Scan for the cell matching the given text and deliver its [X, Y] coordinate at center. 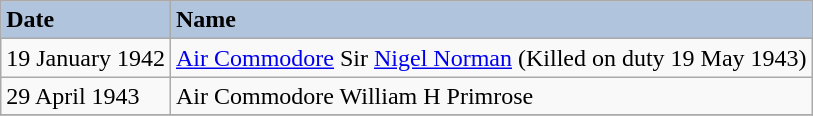
Date [86, 20]
29 April 1943 [86, 96]
19 January 1942 [86, 58]
Air Commodore Sir Nigel Norman (Killed on duty 19 May 1943) [491, 58]
Name [491, 20]
Air Commodore William H Primrose [491, 96]
